Pinpoint the cell where the given text exists, returning its (x, y) midpoint coordinate. 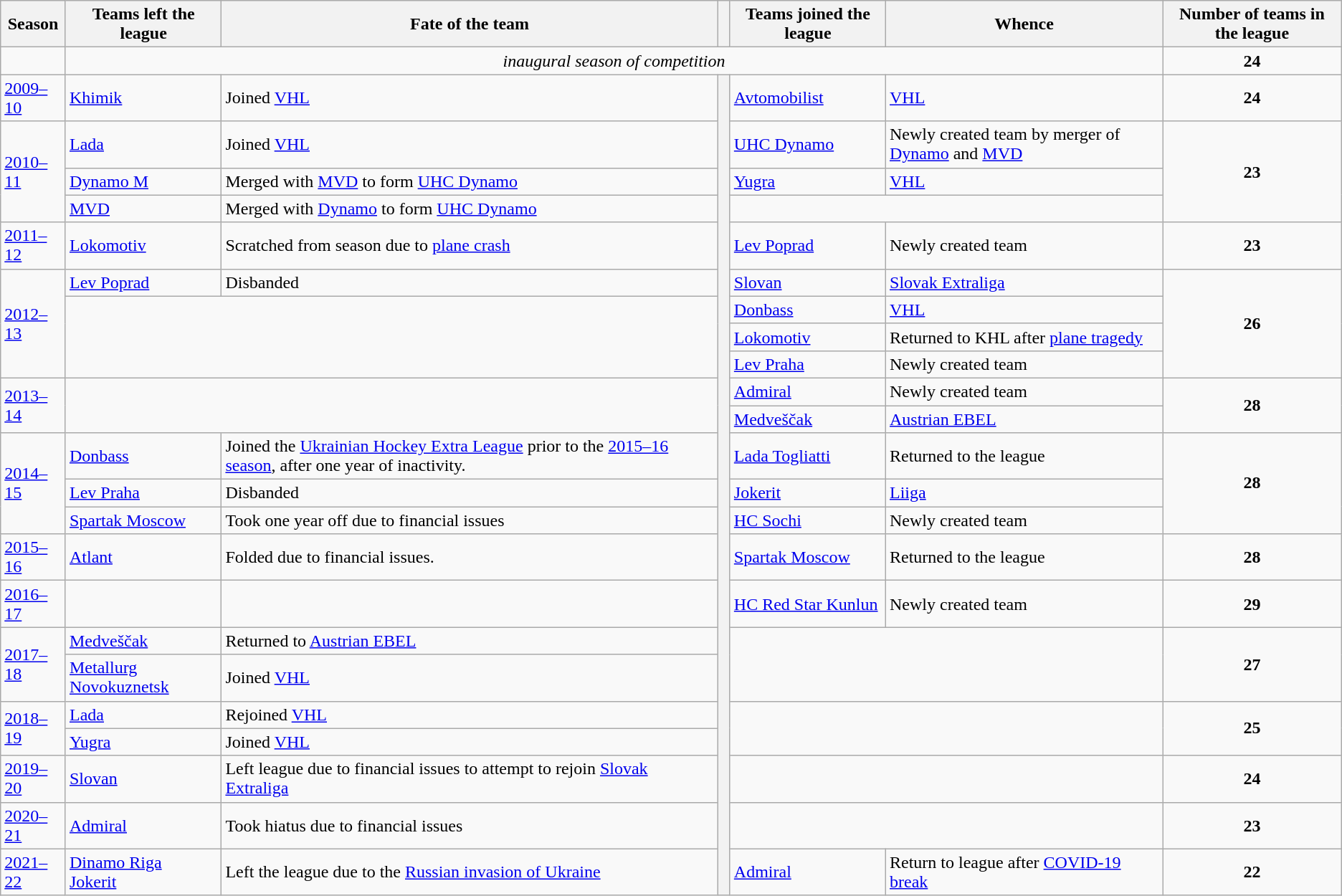
2020–21 (33, 826)
Slovak Extraliga (1024, 282)
2017–18 (33, 664)
2013–14 (33, 405)
Dinamo Riga Jokerit (143, 872)
Took one year off due to financial issues (470, 520)
Left league due to financial issues to attempt to rejoin Slovak Extraliga (470, 778)
2019–20 (33, 778)
Teams joined the league (807, 24)
HC Red Star Kunlun (807, 604)
Rejoined VHL (470, 715)
Newly created team by merger of Dynamo and MVD (1024, 145)
26 (1252, 323)
2012–13 (33, 323)
Avtomobilist (807, 97)
inaugural season of competition (614, 61)
Merged with MVD to form UHC Dynamo (470, 181)
Returned to KHL after plane tragedy (1024, 337)
Took hiatus due to financial issues (470, 826)
Jokerit (807, 493)
22 (1252, 872)
2021–22 (33, 872)
27 (1252, 664)
Khimik (143, 97)
UHC Dynamo (807, 145)
Liiga (1024, 493)
Scratched from season due to plane crash (470, 245)
2009–10 (33, 97)
2016–17 (33, 604)
Austrian EBEL (1024, 419)
Merged with Dynamo to form UHC Dynamo (470, 209)
Number of teams in the league (1252, 24)
Folded due to financial issues. (470, 558)
Fate of the team (470, 24)
25 (1252, 728)
Teams left the league (143, 24)
Dynamo M (143, 181)
Return to league after COVID-19 break (1024, 872)
HC Sochi (807, 520)
Whence (1024, 24)
2018–19 (33, 728)
Left the league due to the Russian invasion of Ukraine (470, 872)
Lada Togliatti (807, 456)
Returned to Austrian EBEL (470, 641)
Season (33, 24)
2014–15 (33, 483)
29 (1252, 604)
2015–16 (33, 558)
2011–12 (33, 245)
Atlant (143, 558)
MVD (143, 209)
Metallurg Novokuznetsk (143, 678)
2010–11 (33, 172)
Joined the Ukrainian Hockey Extra League prior to the 2015–16 season, after one year of inactivity. (470, 456)
